From the cell containing the given text, extract its center point as [X, Y] coordinate. 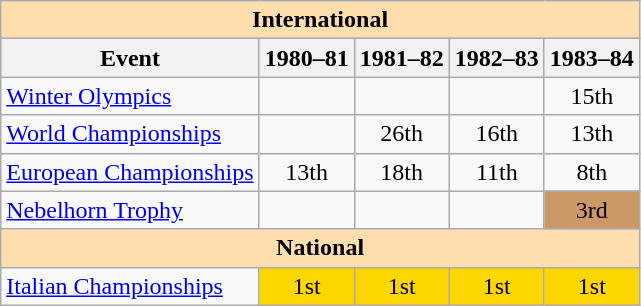
European Championships [130, 172]
16th [496, 134]
26th [402, 134]
Italian Championships [130, 286]
1982–83 [496, 58]
3rd [592, 210]
8th [592, 172]
International [320, 20]
18th [402, 172]
1983–84 [592, 58]
Nebelhorn Trophy [130, 210]
National [320, 248]
Event [130, 58]
World Championships [130, 134]
15th [592, 96]
Winter Olympics [130, 96]
1980–81 [306, 58]
1981–82 [402, 58]
11th [496, 172]
